Locate the cell with the specified text and output its [X, Y] center coordinate. 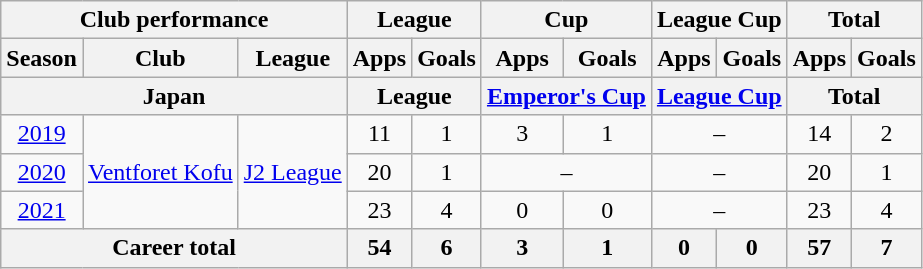
54 [379, 248]
2021 [42, 210]
57 [819, 248]
Season [42, 58]
7 [887, 248]
2 [887, 134]
Club [160, 58]
11 [379, 134]
Career total [174, 248]
Emperor's Cup [566, 96]
6 [447, 248]
Cup [566, 20]
2020 [42, 172]
J2 League [292, 172]
Ventforet Kofu [160, 172]
Japan [174, 96]
14 [819, 134]
2019 [42, 134]
Club performance [174, 20]
